Detect which cell encompasses the target text, then output its (X, Y) center coordinate. 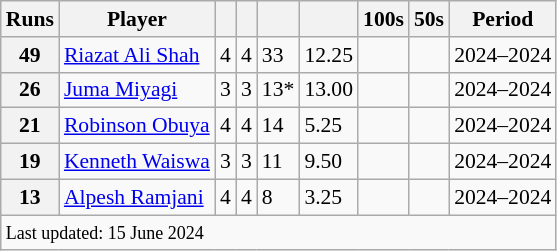
Runs (30, 19)
Period (502, 19)
9.50 (328, 162)
Kenneth Waiswa (137, 162)
14 (278, 126)
Alpesh Ramjani (137, 197)
49 (30, 55)
5.25 (328, 126)
19 (30, 162)
100s (384, 19)
Player (137, 19)
50s (429, 19)
Juma Miyagi (137, 90)
33 (278, 55)
12.25 (328, 55)
13 (30, 197)
8 (278, 197)
21 (30, 126)
3.25 (328, 197)
26 (30, 90)
13* (278, 90)
13.00 (328, 90)
11 (278, 162)
Riazat Ali Shah (137, 55)
Last updated: 15 June 2024 (279, 233)
Robinson Obuya (137, 126)
